Capture the cell that displays the provided text and extract its (X, Y) central coordinate. 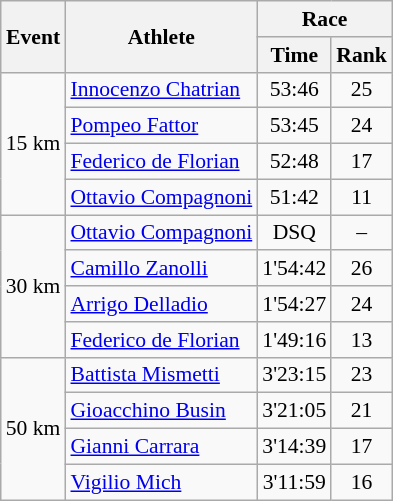
51:42 (294, 197)
DSQ (294, 233)
Gioacchino Busin (161, 411)
3'21:05 (294, 411)
Arrigo Delladio (161, 304)
Race (324, 19)
Rank (362, 55)
15 km (34, 143)
– (362, 233)
30 km (34, 286)
16 (362, 482)
1'49:16 (294, 340)
Time (294, 55)
21 (362, 411)
Athlete (161, 36)
1'54:42 (294, 269)
3'11:59 (294, 482)
25 (362, 90)
Vigilio Mich (161, 482)
1'54:27 (294, 304)
3'14:39 (294, 447)
23 (362, 375)
Innocenzo Chatrian (161, 90)
3'23:15 (294, 375)
53:46 (294, 90)
50 km (34, 428)
Battista Mismetti (161, 375)
11 (362, 197)
Event (34, 36)
13 (362, 340)
Camillo Zanolli (161, 269)
26 (362, 269)
52:48 (294, 162)
Gianni Carrara (161, 447)
53:45 (294, 126)
Pompeo Fattor (161, 126)
